From the cell containing the given text, extract its center point as (X, Y) coordinate. 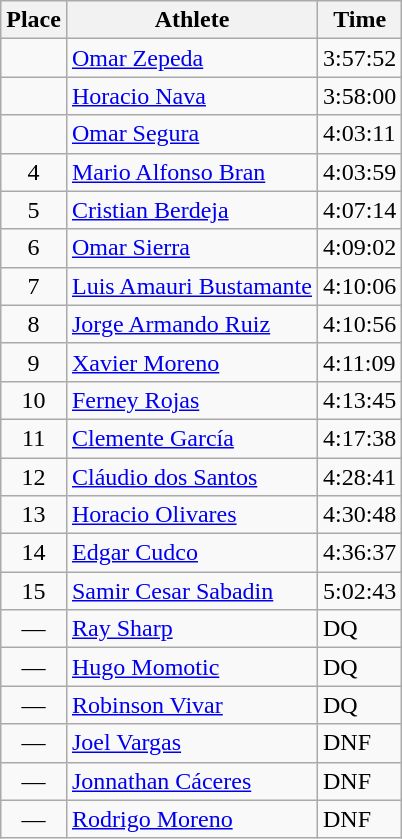
Jonnathan Cáceres (192, 781)
Xavier Moreno (192, 362)
Horacio Olivares (192, 515)
Hugo Momotic (192, 667)
5:02:43 (359, 591)
Cláudio dos Santos (192, 477)
4 (34, 172)
Mario Alfonso Bran (192, 172)
6 (34, 248)
Luis Amauri Bustamante (192, 286)
4:28:41 (359, 477)
Place (34, 20)
Omar Zepeda (192, 58)
4:13:45 (359, 400)
Horacio Nava (192, 96)
15 (34, 591)
5 (34, 210)
Ferney Rojas (192, 400)
Omar Segura (192, 134)
Jorge Armando Ruiz (192, 324)
4:11:09 (359, 362)
4:10:56 (359, 324)
9 (34, 362)
4:03:11 (359, 134)
Athlete (192, 20)
13 (34, 515)
Samir Cesar Sabadin (192, 591)
11 (34, 438)
Edgar Cudco (192, 553)
Cristian Berdeja (192, 210)
Robinson Vivar (192, 705)
4:36:37 (359, 553)
4:10:06 (359, 286)
8 (34, 324)
Ray Sharp (192, 629)
3:58:00 (359, 96)
Time (359, 20)
Rodrigo Moreno (192, 819)
10 (34, 400)
Clemente García (192, 438)
4:09:02 (359, 248)
7 (34, 286)
4:07:14 (359, 210)
12 (34, 477)
14 (34, 553)
Omar Sierra (192, 248)
4:30:48 (359, 515)
4:17:38 (359, 438)
Joel Vargas (192, 743)
3:57:52 (359, 58)
4:03:59 (359, 172)
